Find where the given text appears and provide that cell's center as [X, Y] coordinate. 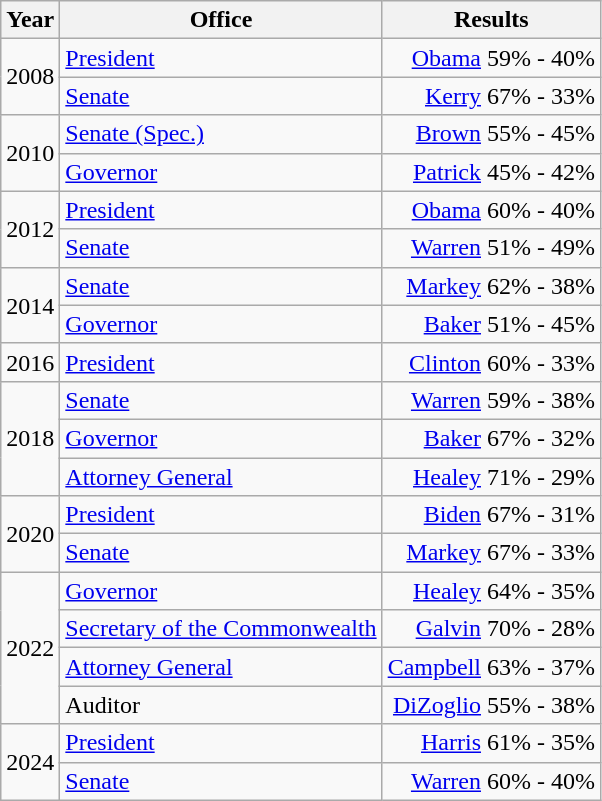
Results [491, 20]
2014 [30, 305]
Markey 67% - 33% [491, 553]
Healey 71% - 29% [491, 477]
DiZoglio 55% - 38% [491, 705]
Warren 60% - 40% [491, 781]
2012 [30, 229]
Year [30, 20]
Baker 67% - 32% [491, 438]
Clinton 60% - 33% [491, 362]
Obama 59% - 40% [491, 58]
Healey 64% - 35% [491, 591]
2018 [30, 438]
2024 [30, 762]
Warren 59% - 38% [491, 400]
Secretary of the Commonwealth [221, 629]
2010 [30, 153]
Markey 62% - 38% [491, 286]
Kerry 67% - 33% [491, 96]
2022 [30, 648]
2020 [30, 534]
Office [221, 20]
2016 [30, 362]
Campbell 63% - 37% [491, 667]
Patrick 45% - 42% [491, 172]
Galvin 70% - 28% [491, 629]
2008 [30, 77]
Brown 55% - 45% [491, 134]
Warren 51% - 49% [491, 248]
Obama 60% - 40% [491, 210]
Senate (Spec.) [221, 134]
Auditor [221, 705]
Harris 61% - 35% [491, 743]
Biden 67% - 31% [491, 515]
Baker 51% - 45% [491, 324]
